Return the (X, Y) coordinate for the center point of the cell that contains the specified text.  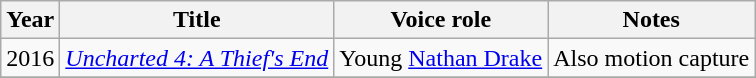
Young Nathan Drake (441, 58)
Title (197, 20)
2016 (30, 58)
Voice role (441, 20)
Uncharted 4: A Thief's End (197, 58)
Also motion capture (652, 58)
Notes (652, 20)
Year (30, 20)
